For the text-containing cell, return its midpoint in [x, y] coordinate format. 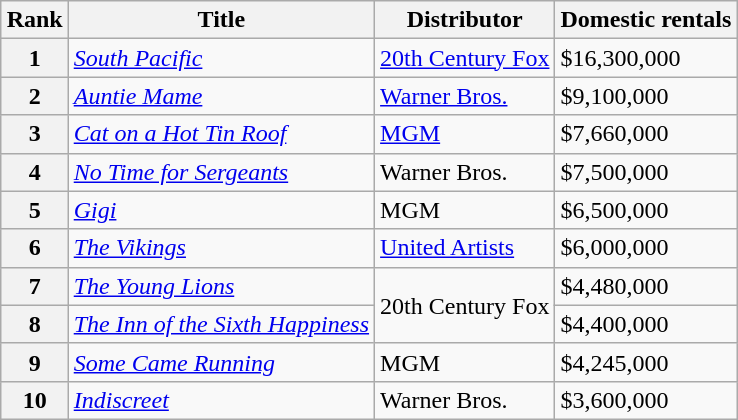
8 [34, 324]
$4,245,000 [646, 362]
$16,300,000 [646, 58]
5 [34, 210]
7 [34, 286]
$9,100,000 [646, 96]
No Time for Sergeants [221, 172]
Auntie Mame [221, 96]
1 [34, 58]
Domestic rentals [646, 20]
$4,400,000 [646, 324]
South Pacific [221, 58]
$7,660,000 [646, 134]
Some Came Running [221, 362]
The Vikings [221, 248]
9 [34, 362]
Indiscreet [221, 400]
$4,480,000 [646, 286]
6 [34, 248]
10 [34, 400]
2 [34, 96]
3 [34, 134]
Title [221, 20]
Distributor [465, 20]
Rank [34, 20]
4 [34, 172]
The Young Lions [221, 286]
The Inn of the Sixth Happiness [221, 324]
Cat on a Hot Tin Roof [221, 134]
$6,000,000 [646, 248]
$6,500,000 [646, 210]
United Artists [465, 248]
Gigi [221, 210]
$3,600,000 [646, 400]
$7,500,000 [646, 172]
